Search for the cell housing the specified text and yield its (x, y) center coordinate. 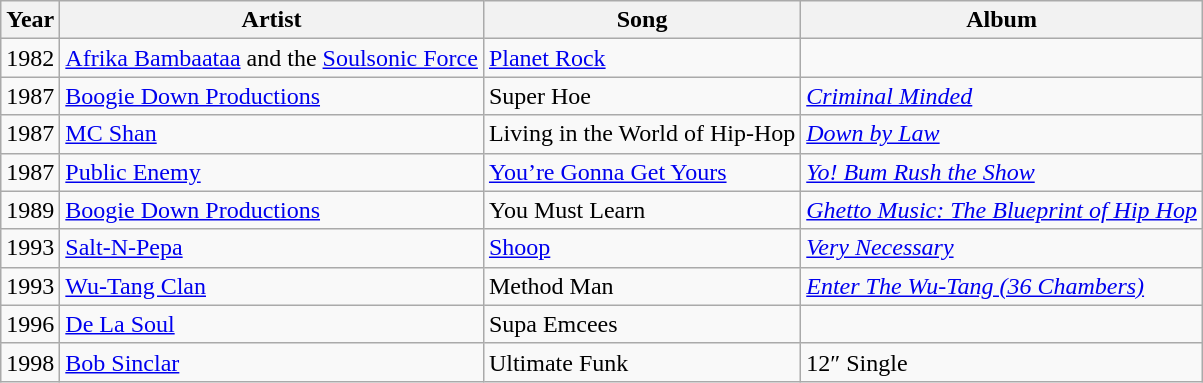
Living in the World of Hip-Hop (642, 134)
Down by Law (1002, 134)
De La Soul (272, 324)
Afrika Bambaataa and the Soulsonic Force (272, 58)
1996 (30, 324)
1989 (30, 210)
Public Enemy (272, 172)
MC Shan (272, 134)
Bob Sinclar (272, 362)
Super Hoe (642, 96)
Ultimate Funk (642, 362)
Supa Emcees (642, 324)
Salt-N-Pepa (272, 248)
You Must Learn (642, 210)
1998 (30, 362)
Criminal Minded (1002, 96)
Artist (272, 20)
Song (642, 20)
Ghetto Music: The Blueprint of Hip Hop (1002, 210)
Wu-Tang Clan (272, 286)
Year (30, 20)
Shoop (642, 248)
Planet Rock (642, 58)
Album (1002, 20)
1982 (30, 58)
Enter The Wu-Tang (36 Chambers) (1002, 286)
Yo! Bum Rush the Show (1002, 172)
12″ Single (1002, 362)
Very Necessary (1002, 248)
Method Man (642, 286)
You’re Gonna Get Yours (642, 172)
